Output the (X, Y) coordinate of the center of the cell containing the given text.  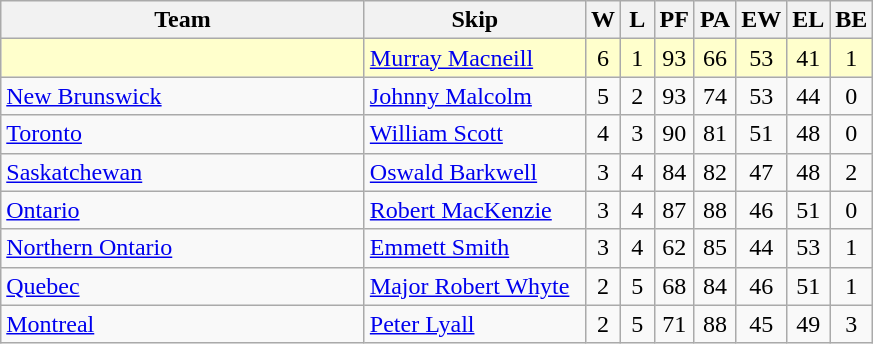
New Brunswick (183, 96)
Major Robert Whyte (474, 286)
Robert MacKenzie (474, 210)
74 (714, 96)
Quebec (183, 286)
EL (808, 20)
66 (714, 58)
Montreal (183, 324)
6 (602, 58)
PA (714, 20)
82 (714, 172)
Team (183, 20)
BE (852, 20)
EW (762, 20)
62 (674, 248)
47 (762, 172)
W (602, 20)
Skip (474, 20)
87 (674, 210)
Peter Lyall (474, 324)
Saskatchewan (183, 172)
81 (714, 134)
Johnny Malcolm (474, 96)
Oswald Barkwell (474, 172)
L (637, 20)
Ontario (183, 210)
45 (762, 324)
90 (674, 134)
Emmett Smith (474, 248)
71 (674, 324)
William Scott (474, 134)
49 (808, 324)
Toronto (183, 134)
Northern Ontario (183, 248)
85 (714, 248)
Murray Macneill (474, 58)
41 (808, 58)
PF (674, 20)
68 (674, 286)
